Detect which cell encompasses the target text, then output its (X, Y) center coordinate. 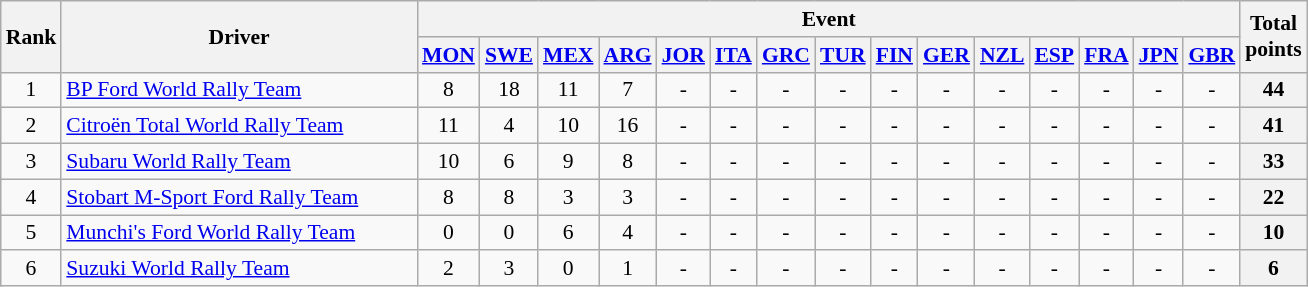
Stobart M-Sport Ford Rally Team (239, 197)
FIN (894, 55)
SWE (509, 55)
22 (1274, 197)
JOR (684, 55)
Driver (239, 36)
BP Ford World Rally Team (239, 90)
ESP (1054, 55)
18 (509, 90)
Rank (32, 36)
33 (1274, 162)
JPN (1159, 55)
Totalpoints (1274, 36)
MEX (568, 55)
GER (946, 55)
FRA (1106, 55)
GBR (1212, 55)
7 (627, 90)
Citroën Total World Rally Team (239, 126)
Suzuki World Rally Team (239, 269)
NZL (1002, 55)
ARG (627, 55)
44 (1274, 90)
Event (828, 19)
ITA (734, 55)
Munchi's Ford World Rally Team (239, 233)
GRC (786, 55)
41 (1274, 126)
TUR (843, 55)
MON (448, 55)
16 (627, 126)
9 (568, 162)
Subaru World Rally Team (239, 162)
5 (32, 233)
